Detect which cell encompasses the target text, then output its [x, y] center coordinate. 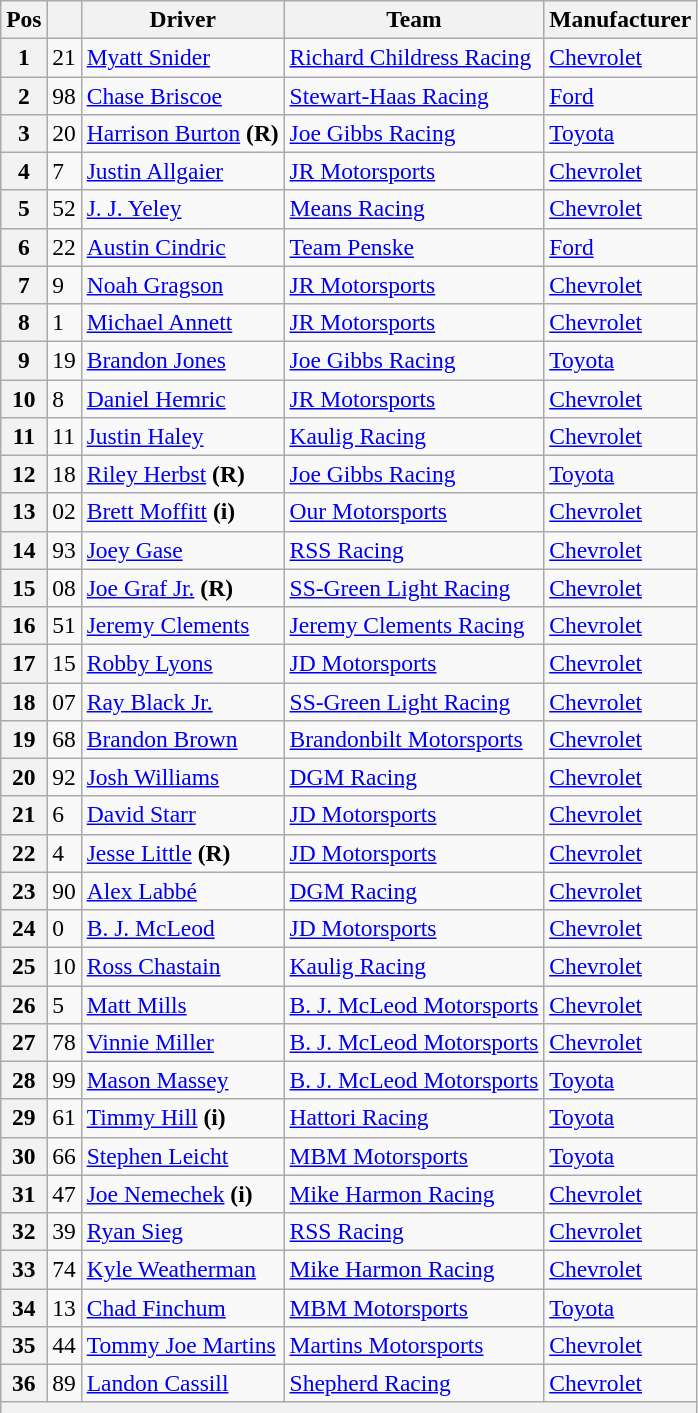
0 [64, 928]
Josh Williams [182, 777]
35 [24, 1345]
36 [24, 1383]
Team [414, 19]
47 [64, 1194]
Richard Childress Racing [414, 57]
12 [24, 474]
J. J. Yeley [182, 209]
Jesse Little (R) [182, 853]
3 [24, 133]
Myatt Snider [182, 57]
89 [64, 1383]
Chase Briscoe [182, 95]
Matt Mills [182, 1004]
2 [24, 95]
Michael Annett [182, 322]
08 [64, 588]
Jeremy Clements Racing [414, 625]
52 [64, 209]
14 [24, 550]
Austin Cindric [182, 247]
61 [64, 1118]
Chad Finchum [182, 1307]
Daniel Hemric [182, 398]
66 [64, 1156]
07 [64, 701]
Brandon Brown [182, 739]
Team Penske [414, 247]
Tommy Joe Martins [182, 1345]
30 [24, 1156]
29 [24, 1118]
26 [24, 1004]
Timmy Hill (i) [182, 1118]
Ray Black Jr. [182, 701]
Riley Herbst (R) [182, 474]
Justin Haley [182, 436]
68 [64, 739]
B. J. McLeod [182, 928]
Robby Lyons [182, 663]
31 [24, 1194]
Driver [182, 19]
Harrison Burton (R) [182, 133]
Mason Massey [182, 1080]
Manufacturer [620, 19]
Brett Moffitt (i) [182, 512]
98 [64, 95]
Shepherd Racing [414, 1383]
33 [24, 1269]
23 [24, 891]
Ross Chastain [182, 966]
Our Motorsports [414, 512]
32 [24, 1231]
Joey Gase [182, 550]
17 [24, 663]
Stephen Leicht [182, 1156]
Joe Graf Jr. (R) [182, 588]
44 [64, 1345]
24 [24, 928]
Martins Motorsports [414, 1345]
92 [64, 777]
Brandonbilt Motorsports [414, 739]
51 [64, 625]
27 [24, 1042]
02 [64, 512]
Jeremy Clements [182, 625]
Joe Nemechek (i) [182, 1194]
93 [64, 550]
Brandon Jones [182, 360]
Ryan Sieg [182, 1231]
Vinnie Miller [182, 1042]
16 [24, 625]
Hattori Racing [414, 1118]
Pos [24, 19]
74 [64, 1269]
25 [24, 966]
Kyle Weatherman [182, 1269]
Alex Labbé [182, 891]
Means Racing [414, 209]
Justin Allgaier [182, 171]
Stewart-Haas Racing [414, 95]
34 [24, 1307]
Landon Cassill [182, 1383]
90 [64, 891]
99 [64, 1080]
Noah Gragson [182, 285]
David Starr [182, 815]
78 [64, 1042]
28 [24, 1080]
39 [64, 1231]
